Determine the (x, y) coordinate at the center of the cell enclosing the given text.  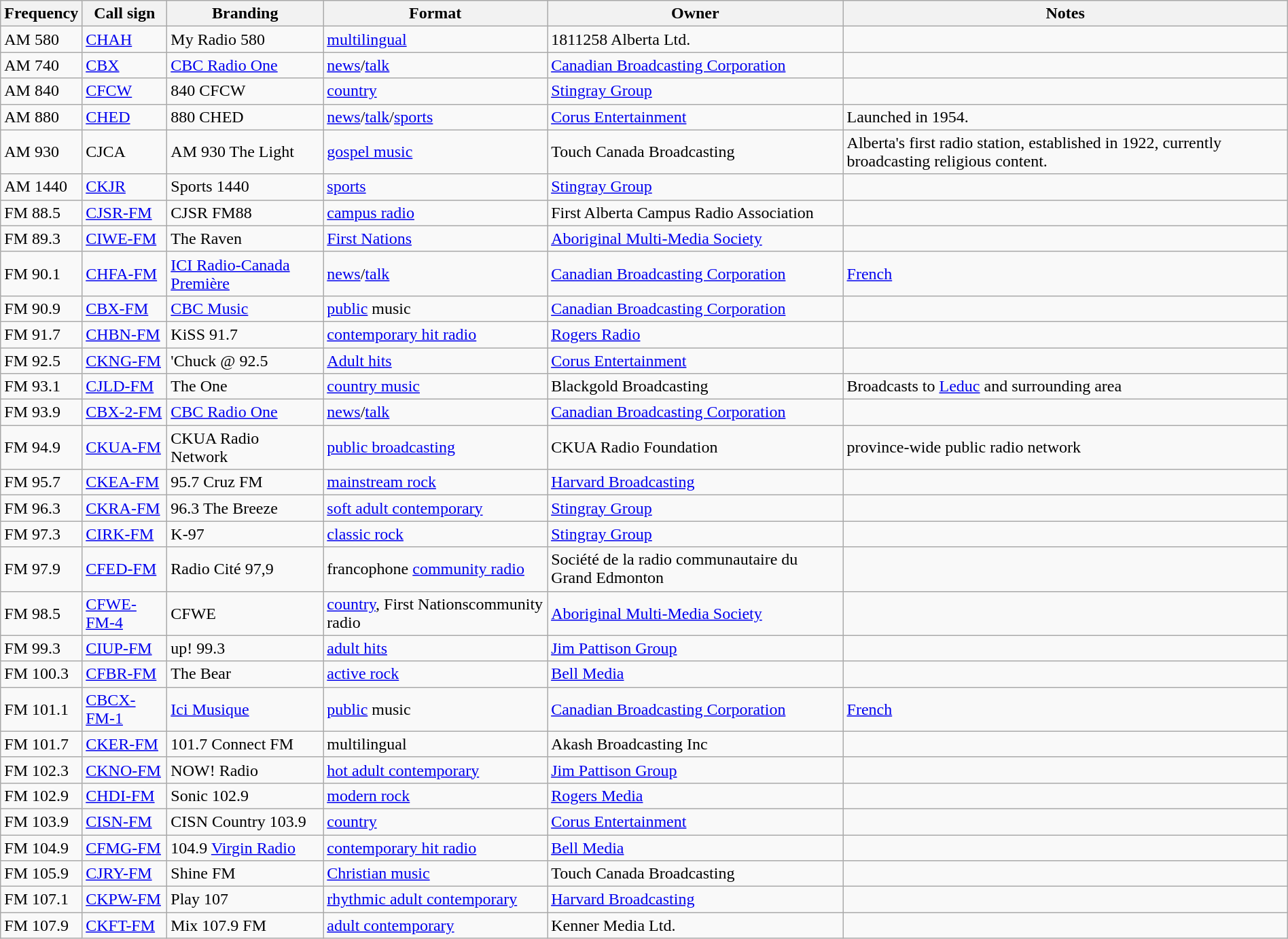
CHED (125, 117)
95.7 Cruz FM (245, 482)
FM 92.5 (41, 361)
Broadcasts to Leduc and surrounding area (1065, 387)
francophone community radio (435, 569)
CBC Music (245, 308)
Blackgold Broadcasting (696, 387)
FM 94.9 (41, 447)
CJSR FM88 (245, 213)
FM 100.3 (41, 674)
FM 107.9 (41, 925)
CHBN-FM (125, 334)
Adult hits (435, 361)
soft adult contemporary (435, 508)
The Bear (245, 674)
Akash Broadcasting Inc (696, 744)
Christian music (435, 874)
Rogers Radio (696, 334)
Format (435, 14)
CFBR-FM (125, 674)
KiSS 91.7 (245, 334)
CISN-FM (125, 821)
FM 102.9 (41, 796)
Owner (696, 14)
CKEA-FM (125, 482)
mainstream rock (435, 482)
FM 88.5 (41, 213)
My Radio 580 (245, 39)
First Alberta Campus Radio Association (696, 213)
FM 93.9 (41, 412)
CKFT-FM (125, 925)
FM 96.3 (41, 508)
province-wide public radio network (1065, 447)
hot adult contemporary (435, 770)
FM 89.3 (41, 238)
CHFA-FM (125, 273)
K-97 (245, 534)
CIUP-FM (125, 648)
ICI Radio-Canada Première (245, 273)
CJCA (125, 152)
FM 102.3 (41, 770)
CKUA Radio Network (245, 447)
gospel music (435, 152)
CKUA-FM (125, 447)
CISN Country 103.9 (245, 821)
Frequency (41, 14)
CKPW-FM (125, 900)
CKNO-FM (125, 770)
CBCX-FM-1 (125, 709)
CHDI-FM (125, 796)
1811258 Alberta Ltd. (696, 39)
rhythmic adult contemporary (435, 900)
AM 930 (41, 152)
AM 840 (41, 91)
The One (245, 387)
FM 97.9 (41, 569)
country, First Nationscommunity radio (435, 613)
FM 90.9 (41, 308)
FM 98.5 (41, 613)
Rogers Media (696, 796)
adult contemporary (435, 925)
CKJR (125, 187)
adult hits (435, 648)
CFWE (245, 613)
FM 107.1 (41, 900)
CJSR-FM (125, 213)
CKRA-FM (125, 508)
country music (435, 387)
CBX-FM (125, 308)
AM 930 The Light (245, 152)
Société de la radio communautaire du Grand Edmonton (696, 569)
Play 107 (245, 900)
FM 105.9 (41, 874)
FM 90.1 (41, 273)
news/talk/sports (435, 117)
Sports 1440 (245, 187)
Mix 107.9 FM (245, 925)
FM 97.3 (41, 534)
CFCW (125, 91)
Sonic 102.9 (245, 796)
FM 93.1 (41, 387)
up! 99.3 (245, 648)
Branding (245, 14)
The Raven (245, 238)
CFED-FM (125, 569)
campus radio (435, 213)
CIRK-FM (125, 534)
AM 880 (41, 117)
FM 99.3 (41, 648)
FM 101.1 (41, 709)
CHAH (125, 39)
CFMG-FM (125, 847)
CJLD-FM (125, 387)
NOW! Radio (245, 770)
First Nations (435, 238)
101.7 Connect FM (245, 744)
public broadcasting (435, 447)
104.9 Virgin Radio (245, 847)
FM 103.9 (41, 821)
Alberta's first radio station, established in 1922, currently broadcasting religious content. (1065, 152)
modern rock (435, 796)
AM 1440 (41, 187)
CBX-2-FM (125, 412)
CBX (125, 65)
Ici Musique (245, 709)
CIWE-FM (125, 238)
FM 101.7 (41, 744)
Launched in 1954. (1065, 117)
840 CFCW (245, 91)
Kenner Media Ltd. (696, 925)
sports (435, 187)
CFWE-FM-4 (125, 613)
CKUA Radio Foundation (696, 447)
Shine FM (245, 874)
'Chuck @ 92.5 (245, 361)
Notes (1065, 14)
Radio Cité 97,9 (245, 569)
96.3 The Breeze (245, 508)
AM 740 (41, 65)
880 CHED (245, 117)
CKNG-FM (125, 361)
CKER-FM (125, 744)
FM 91.7 (41, 334)
AM 580 (41, 39)
Call sign (125, 14)
FM 95.7 (41, 482)
FM 104.9 (41, 847)
classic rock (435, 534)
CJRY-FM (125, 874)
active rock (435, 674)
